For the text-containing cell, return its midpoint in [X, Y] coordinate format. 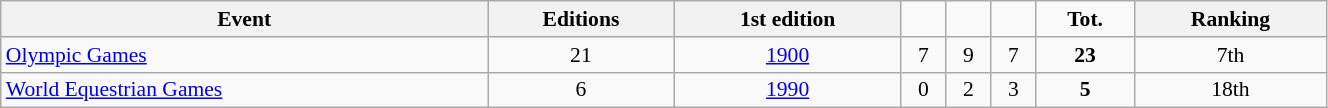
Tot. [1086, 19]
6 [582, 90]
18th [1230, 90]
Editions [582, 19]
9 [968, 55]
1900 [788, 55]
23 [1086, 55]
Olympic Games [244, 55]
5 [1086, 90]
21 [582, 55]
3 [1014, 90]
1990 [788, 90]
2 [968, 90]
1st edition [788, 19]
Event [244, 19]
Ranking [1230, 19]
World Equestrian Games [244, 90]
7th [1230, 55]
0 [924, 90]
